For the text-containing cell, return its midpoint in [x, y] coordinate format. 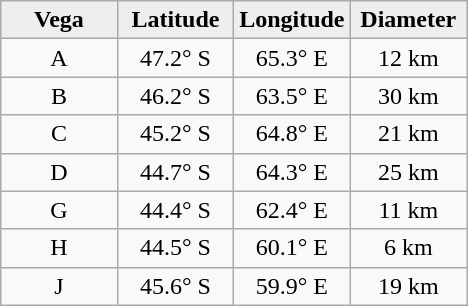
62.4° E [292, 210]
J [59, 286]
D [59, 172]
63.5° E [292, 96]
B [59, 96]
64.8° E [292, 134]
Latitude [175, 20]
H [59, 248]
19 km [408, 286]
47.2° S [175, 58]
21 km [408, 134]
45.2° S [175, 134]
Vega [59, 20]
Diameter [408, 20]
G [59, 210]
44.4° S [175, 210]
30 km [408, 96]
11 km [408, 210]
25 km [408, 172]
C [59, 134]
Longitude [292, 20]
64.3° E [292, 172]
59.9° E [292, 286]
6 km [408, 248]
12 km [408, 58]
65.3° E [292, 58]
44.7° S [175, 172]
44.5° S [175, 248]
46.2° S [175, 96]
A [59, 58]
45.6° S [175, 286]
60.1° E [292, 248]
